From the cell containing the given text, extract its center point as (X, Y) coordinate. 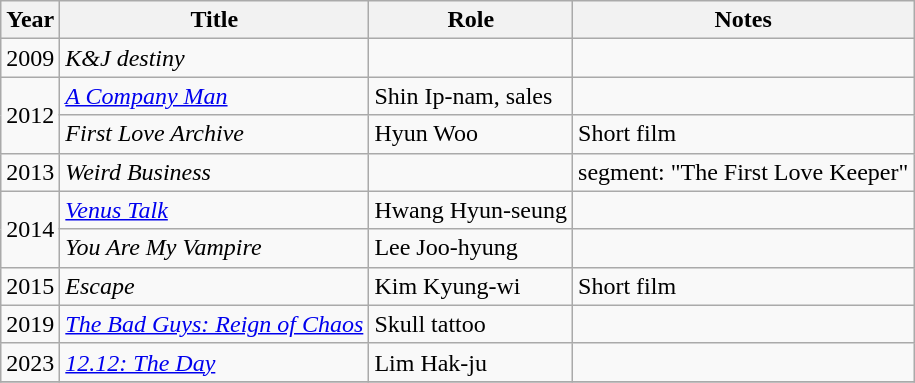
Lee Joo-hyung (471, 248)
segment: "The First Love Keeper" (744, 172)
K&J destiny (214, 58)
2012 (30, 115)
Year (30, 20)
Venus Talk (214, 210)
Skull tattoo (471, 324)
2009 (30, 58)
2023 (30, 362)
Weird Business (214, 172)
2019 (30, 324)
The Bad Guys: Reign of Chaos (214, 324)
Hyun Woo (471, 134)
A Company Man (214, 96)
First Love Archive (214, 134)
Title (214, 20)
Kim Kyung-wi (471, 286)
Role (471, 20)
2014 (30, 229)
2013 (30, 172)
Lim Hak-ju (471, 362)
Hwang Hyun-seung (471, 210)
12.12: The Day (214, 362)
2015 (30, 286)
Shin Ip-nam, sales (471, 96)
Escape (214, 286)
Notes (744, 20)
You Are My Vampire (214, 248)
